Find where the given text appears and provide that cell's center as [X, Y] coordinate. 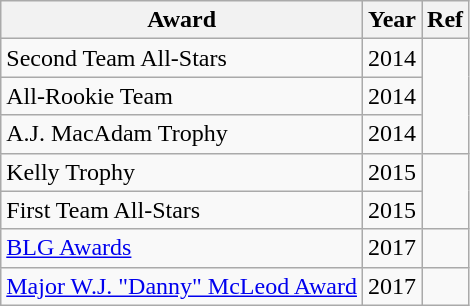
Major W.J. "Danny" McLeod Award [182, 286]
First Team All-Stars [182, 210]
BLG Awards [182, 248]
Year [392, 20]
Ref [446, 20]
Kelly Trophy [182, 172]
Award [182, 20]
Second Team All-Stars [182, 58]
A.J. MacAdam Trophy [182, 134]
All-Rookie Team [182, 96]
